Find where the given text appears and provide that cell's center as [X, Y] coordinate. 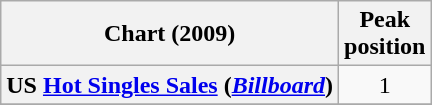
1 [385, 85]
US Hot Singles Sales (Billboard) [170, 85]
Peak position [385, 34]
Chart (2009) [170, 34]
